Scan for the cell matching the given text and deliver its [X, Y] coordinate at center. 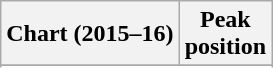
Peakposition [225, 34]
Chart (2015–16) [90, 34]
